Find where the given text appears and provide that cell's center as (X, Y) coordinate. 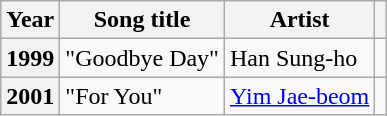
2001 (30, 96)
Yim Jae-beom (299, 96)
Year (30, 20)
"For You" (142, 96)
1999 (30, 58)
Artist (299, 20)
"Goodbye Day" (142, 58)
Song title (142, 20)
Han Sung-ho (299, 58)
